Output the [x, y] coordinate of the center of the cell containing the given text.  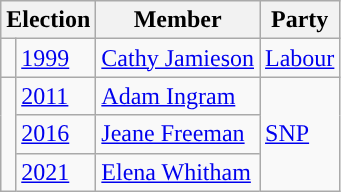
SNP [300, 134]
Jeane Freeman [178, 134]
Labour [300, 58]
Election [48, 20]
Elena Whitham [178, 172]
2011 [56, 96]
Adam Ingram [178, 96]
2021 [56, 172]
Party [300, 20]
Member [178, 20]
2016 [56, 134]
Cathy Jamieson [178, 58]
1999 [56, 58]
